Return [x, y] of the center of cell containing provided text 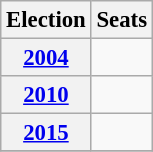
2010 [46, 95]
2004 [46, 58]
2015 [46, 133]
Seats [122, 20]
Election [46, 20]
